Search for the cell housing the specified text and yield its [x, y] center coordinate. 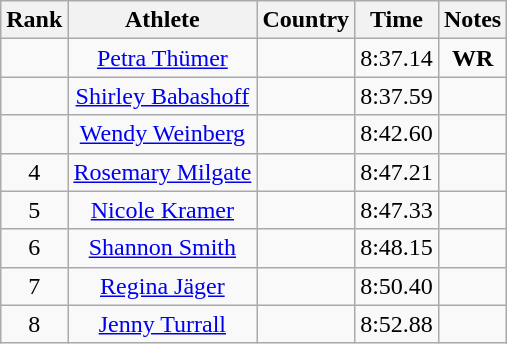
8:47.33 [397, 210]
5 [34, 210]
6 [34, 248]
8:37.59 [397, 96]
8:48.15 [397, 248]
Shirley Babashoff [162, 96]
8:42.60 [397, 134]
8:37.14 [397, 58]
WR [472, 58]
Country [306, 20]
Shannon Smith [162, 248]
8:52.88 [397, 324]
Notes [472, 20]
Wendy Weinberg [162, 134]
Athlete [162, 20]
Nicole Kramer [162, 210]
Rank [34, 20]
4 [34, 172]
8 [34, 324]
7 [34, 286]
Time [397, 20]
8:47.21 [397, 172]
8:50.40 [397, 286]
Petra Thümer [162, 58]
Rosemary Milgate [162, 172]
Jenny Turrall [162, 324]
Regina Jäger [162, 286]
